Return [X, Y] of the center of cell containing provided text 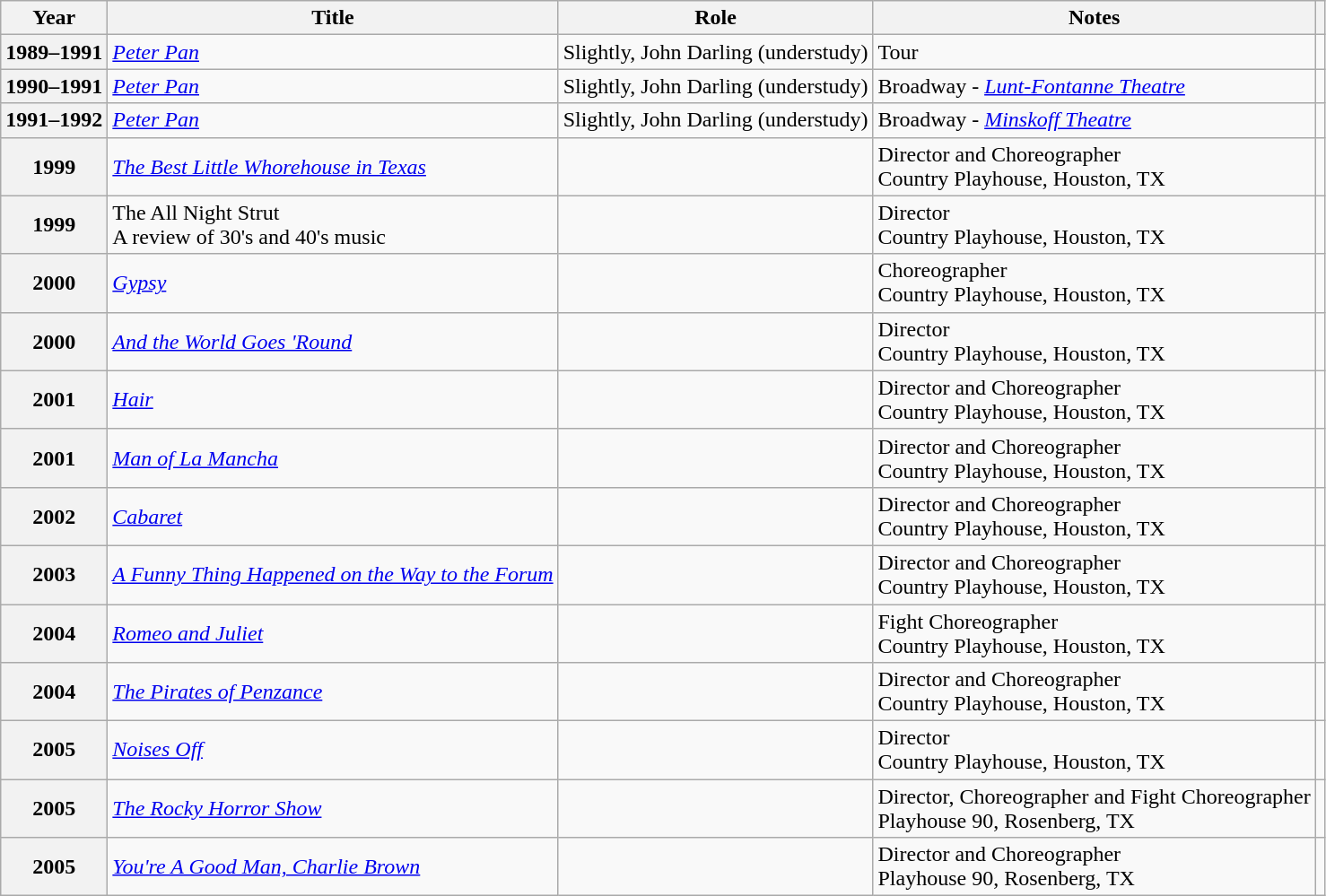
ChoreographerCountry Playhouse, Houston, TX [1095, 283]
Notes [1095, 18]
And the World Goes 'Round [333, 341]
Role [716, 18]
Tour [1095, 52]
Gypsy [333, 283]
A Funny Thing Happened on the Way to the Forum [333, 574]
2002 [54, 517]
The Rocky Horror Show [333, 809]
You're A Good Man, Charlie Brown [333, 866]
Romeo and Juliet [333, 633]
2003 [54, 574]
Broadway - Lunt-Fontanne Theatre [1095, 86]
1991–1992 [54, 120]
Hair [333, 400]
The Pirates of Penzance [333, 692]
Man of La Mancha [333, 457]
Cabaret [333, 517]
Title [333, 18]
1989–1991 [54, 52]
Year [54, 18]
The Best Little Whorehouse in Texas [333, 167]
1990–1991 [54, 86]
Director, Choreographer and Fight ChoreographerPlayhouse 90, Rosenberg, TX [1095, 809]
The All Night StrutA review of 30's and 40's music [333, 224]
Noises Off [333, 750]
Fight ChoreographerCountry Playhouse, Houston, TX [1095, 633]
Broadway - Minskoff Theatre [1095, 120]
Director and ChoreographerPlayhouse 90, Rosenberg, TX [1095, 866]
